Extract the [X, Y] coordinate from the center of the cell holding the provided text.  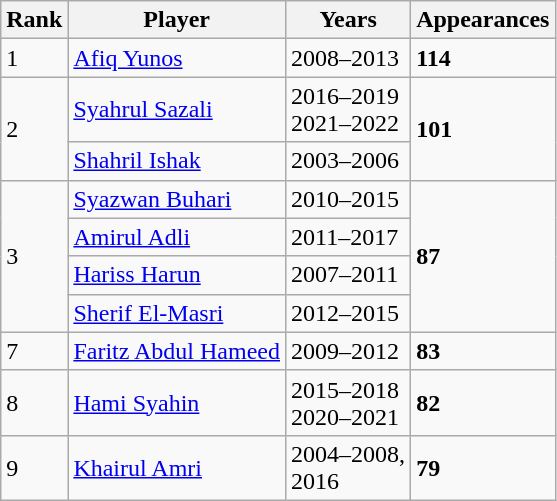
Shahril Ishak [177, 161]
Faritz Abdul Hameed [177, 351]
2010–2015 [348, 199]
83 [483, 351]
Hariss Harun [177, 275]
2015–20182020–2021 [348, 402]
87 [483, 256]
8 [34, 402]
3 [34, 256]
Player [177, 20]
Amirul Adli [177, 237]
Appearances [483, 20]
79 [483, 468]
1 [34, 58]
2009–2012 [348, 351]
114 [483, 58]
2012–2015 [348, 313]
2016–20192021–2022 [348, 110]
2007–2011 [348, 275]
2004–2008,2016 [348, 468]
2011–2017 [348, 237]
2 [34, 128]
Syazwan Buhari [177, 199]
Hami Syahin [177, 402]
9 [34, 468]
Rank [34, 20]
2008–2013 [348, 58]
82 [483, 402]
Afiq Yunos [177, 58]
101 [483, 128]
Sherif El-Masri [177, 313]
Khairul Amri [177, 468]
Syahrul Sazali [177, 110]
Years [348, 20]
2003–2006 [348, 161]
7 [34, 351]
